Detect which cell encompasses the target text, then output its (X, Y) center coordinate. 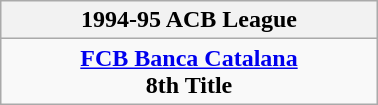
FCB Banca Catalana8th Title (189, 72)
1994-95 ACB League (189, 20)
